Extract the [x, y] coordinate from the center of the cell holding the provided text.  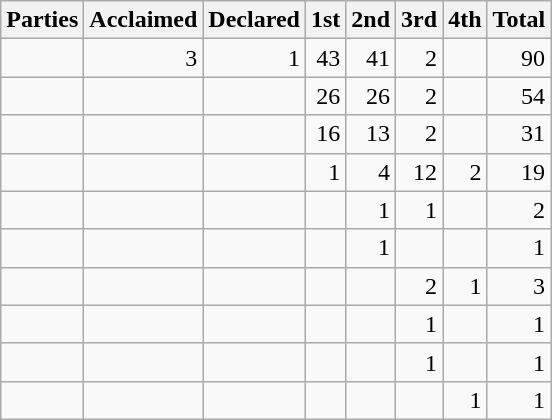
Parties [42, 20]
4th [465, 20]
2nd [371, 20]
31 [519, 134]
4 [371, 172]
1st [325, 20]
41 [371, 58]
3rd [420, 20]
43 [325, 58]
19 [519, 172]
Acclaimed [144, 20]
13 [371, 134]
16 [325, 134]
90 [519, 58]
12 [420, 172]
54 [519, 96]
Declared [254, 20]
Total [519, 20]
